Determine the [X, Y] coordinate at the center of the cell enclosing the given text.  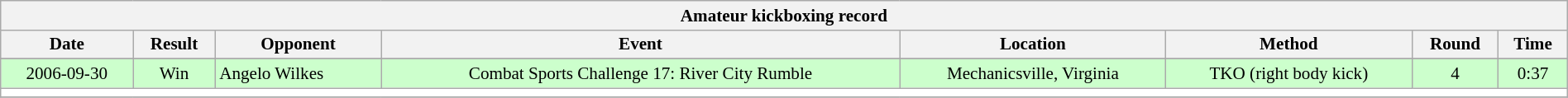
4 [1456, 74]
Date [67, 44]
TKO (right body kick) [1289, 74]
Angelo Wilkes [298, 74]
Combat Sports Challenge 17: River City Rumble [640, 74]
Win [174, 74]
Time [1533, 44]
0:37 [1533, 74]
Event [640, 44]
Method [1289, 44]
Mechanicsville, Virginia [1032, 74]
Amateur kickboxing record [784, 15]
Result [174, 44]
Opponent [298, 44]
Location [1032, 44]
2006-09-30 [67, 74]
Round [1456, 44]
